Return [x, y] of the center of cell containing provided text 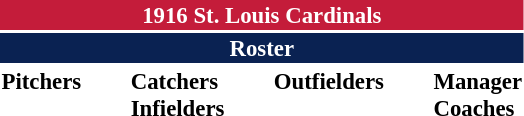
Roster [262, 48]
1916 St. Louis Cardinals [262, 15]
